Capture the cell that displays the provided text and extract its (x, y) central coordinate. 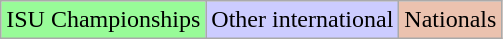
ISU Championships (104, 20)
Nationals (450, 20)
Other international (302, 20)
